Determine the (x, y) coordinate at the center of the cell enclosing the given text.  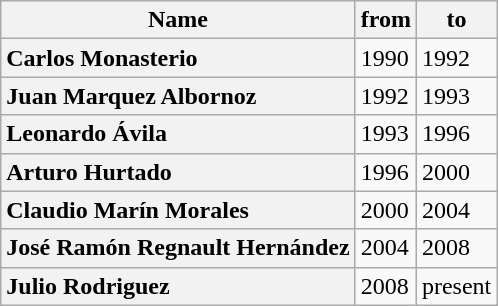
present (456, 286)
Leonardo Ávila (178, 134)
Juan Marquez Albornoz (178, 96)
to (456, 20)
Name (178, 20)
Arturo Hurtado (178, 172)
from (386, 20)
José Ramón Regnault Hernández (178, 248)
Carlos Monasterio (178, 58)
1990 (386, 58)
Julio Rodriguez (178, 286)
Claudio Marín Morales (178, 210)
